Return the [x, y] coordinate for the center point of the cell that contains the specified text.  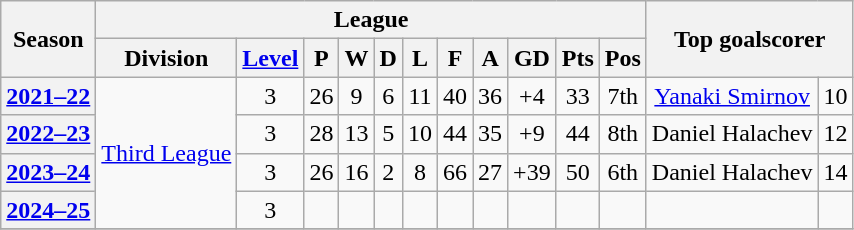
Level [270, 58]
7th [622, 96]
Top goalscorer [750, 39]
2023–24 [48, 172]
2022–23 [48, 134]
+9 [532, 134]
W [356, 58]
40 [454, 96]
Division [166, 58]
2 [388, 172]
12 [836, 134]
33 [578, 96]
5 [388, 134]
Season [48, 39]
13 [356, 134]
14 [836, 172]
L [420, 58]
36 [490, 96]
27 [490, 172]
2024–25 [48, 210]
6th [622, 172]
Third League [166, 153]
Pos [622, 58]
8 [420, 172]
66 [454, 172]
League [371, 20]
P [322, 58]
11 [420, 96]
50 [578, 172]
8th [622, 134]
Yanaki Smirnov [732, 96]
+39 [532, 172]
GD [532, 58]
2021–22 [48, 96]
Pts [578, 58]
F [454, 58]
9 [356, 96]
16 [356, 172]
35 [490, 134]
D [388, 58]
A [490, 58]
+4 [532, 96]
28 [322, 134]
6 [388, 96]
